Scan for the cell matching the given text and deliver its (X, Y) coordinate at center. 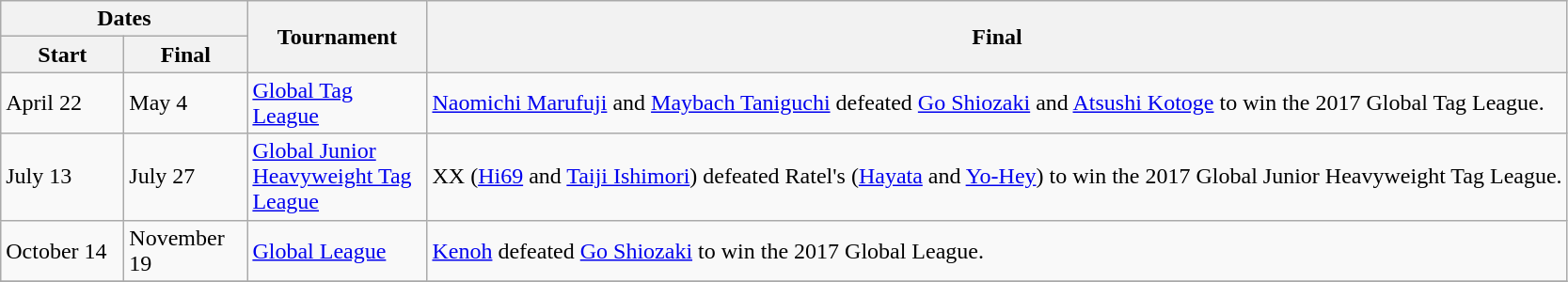
Naomichi Marufuji and Maybach Taniguchi defeated Go Shiozaki and Atsushi Kotoge to win the 2017 Global Tag League. (997, 103)
October 14 (62, 250)
November 19 (186, 250)
Global Tag League (337, 103)
May 4 (186, 103)
Dates (124, 19)
XX (Hi69 and Taiji Ishimori) defeated Ratel's (Hayata and Yo-Hey) to win the 2017 Global Junior Heavyweight Tag League. (997, 177)
Start (62, 55)
Tournament (337, 37)
Global Junior Heavyweight Tag League (337, 177)
April 22 (62, 103)
Global League (337, 250)
July 13 (62, 177)
Kenoh defeated Go Shiozaki to win the 2017 Global League. (997, 250)
July 27 (186, 177)
